Detect which cell encompasses the target text, then output its (x, y) center coordinate. 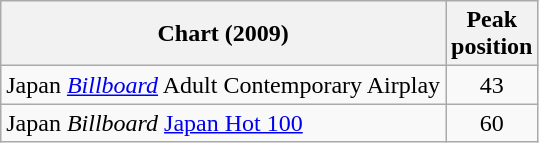
60 (492, 123)
Chart (2009) (224, 34)
Japan Billboard Adult Contemporary Airplay (224, 85)
43 (492, 85)
Japan Billboard Japan Hot 100 (224, 123)
Peakposition (492, 34)
